Determine the [X, Y] coordinate at the center of the cell enclosing the given text.  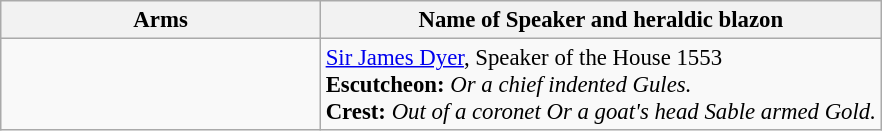
Arms [161, 20]
Sir James Dyer, Speaker of the House 1553Escutcheon: Or a chief indented Gules. Crest: Out of a coronet Or a goat's head Sable armed Gold. [600, 85]
Name of Speaker and heraldic blazon [600, 20]
